Provide the [X, Y] coordinate of the cell's center where the given text is located.  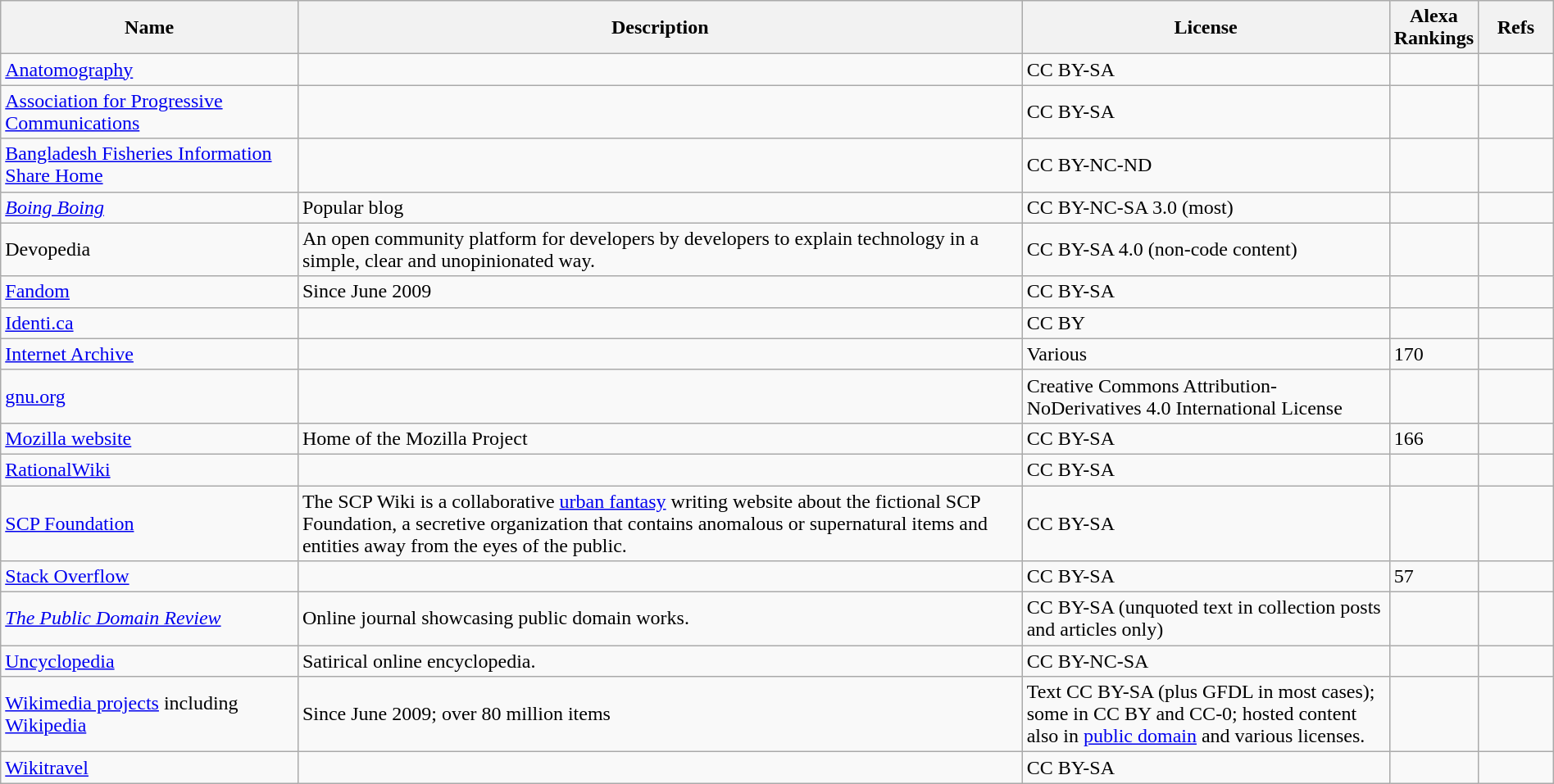
Wikimedia projects including Wikipedia [149, 714]
Mozilla website [149, 438]
SCP Foundation [149, 523]
CC BY-SA (unquoted text in collection posts and articles only) [1206, 619]
Stack Overflow [149, 577]
CC BY-SA 4.0 (non-code content) [1206, 249]
Identi.ca [149, 323]
CC BY [1206, 323]
Boing Boing [149, 207]
The Public Domain Review [149, 619]
Devopedia [149, 249]
gnu.org [149, 397]
Creative Commons Attribution-NoDerivatives 4.0 International License [1206, 397]
Popular blog [660, 207]
Internet Archive [149, 354]
Satirical online encyclopedia. [660, 661]
License [1206, 28]
CC BY-NC-SA 3.0 (most) [1206, 207]
Text CC BY-SA (plus GFDL in most cases); some in CC BY and CC-0; hosted content also in public domain and various licenses. [1206, 714]
Alexa Rankings [1434, 28]
An open community platform for developers by developers to explain technology in a simple, clear and unopinionated way. [660, 249]
CC BY-NC-SA [1206, 661]
Wikitravel [149, 768]
Refs [1516, 28]
57 [1434, 577]
Uncyclopedia [149, 661]
Fandom [149, 292]
170 [1434, 354]
166 [1434, 438]
CC BY-NC-ND [1206, 165]
Bangladesh Fisheries Information Share Home [149, 165]
RationalWiki [149, 469]
Since June 2009 [660, 292]
Online journal showcasing public domain works. [660, 619]
Home of the Mozilla Project [660, 438]
Association for Progressive Communications [149, 111]
Anatomography [149, 70]
Various [1206, 354]
Since June 2009; over 80 million items [660, 714]
Name [149, 28]
Description [660, 28]
